Return the [X, Y] coordinate for the center point of the cell that contains the specified text.  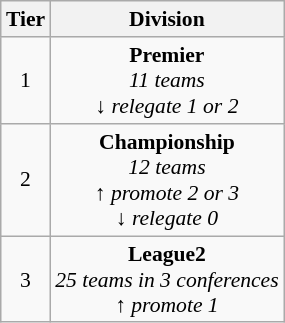
League225 teams in 3 conferences↑ promote 1 [167, 280]
Premier11 teams↓ relegate 1 or 2 [167, 80]
3 [26, 280]
Tier [26, 19]
Championship12 teams↑ promote 2 or 3↓ relegate 0 [167, 180]
1 [26, 80]
2 [26, 180]
Division [167, 19]
